For the text-containing cell, return its midpoint in [X, Y] coordinate format. 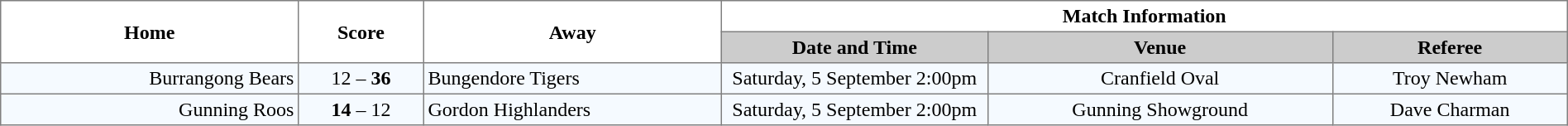
Match Information [1145, 17]
Troy Newham [1450, 79]
Away [572, 31]
14 – 12 [361, 109]
12 – 36 [361, 79]
Gunning Showground [1159, 109]
Home [150, 31]
Date and Time [854, 47]
Bungendore Tigers [572, 79]
Cranfield Oval [1159, 79]
Gordon Highlanders [572, 109]
Dave Charman [1450, 109]
Score [361, 31]
Referee [1450, 47]
Gunning Roos [150, 109]
Burrangong Bears [150, 79]
Venue [1159, 47]
